Detect which cell encompasses the target text, then output its [x, y] center coordinate. 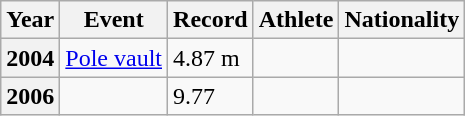
2004 [30, 58]
Athlete [296, 20]
Nationality [402, 20]
4.87 m [211, 58]
Record [211, 20]
Year [30, 20]
Event [114, 20]
Pole vault [114, 58]
9.77 [211, 96]
2006 [30, 96]
